Provide the (x, y) coordinate of the cell's center where the given text is located.  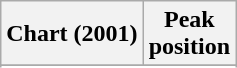
Peakposition (189, 34)
Chart (2001) (72, 34)
